Output the [X, Y] coordinate of the center of the cell containing the given text.  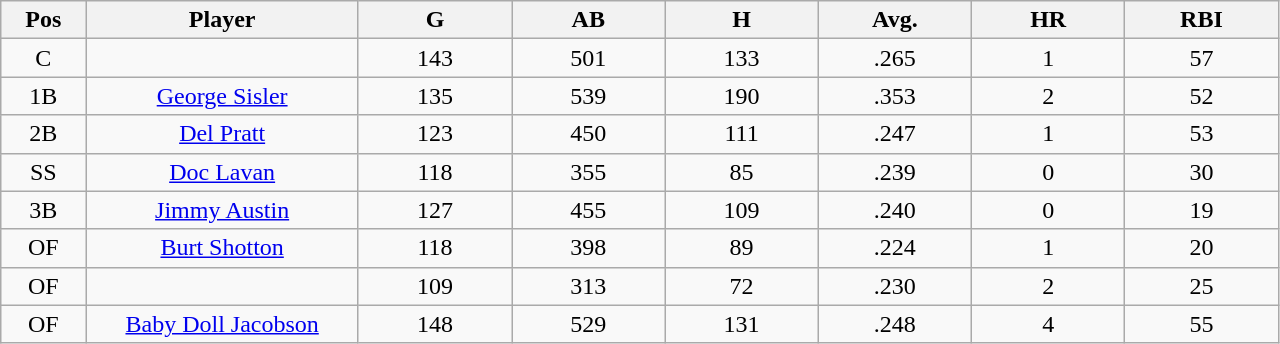
Player [222, 20]
127 [434, 210]
131 [742, 324]
.247 [894, 134]
501 [588, 58]
1B [44, 96]
143 [434, 58]
Avg. [894, 20]
.353 [894, 96]
2B [44, 134]
25 [1202, 286]
123 [434, 134]
85 [742, 172]
4 [1048, 324]
Pos [44, 20]
52 [1202, 96]
C [44, 58]
53 [1202, 134]
RBI [1202, 20]
19 [1202, 210]
.239 [894, 172]
HR [1048, 20]
.248 [894, 324]
.265 [894, 58]
George Sisler [222, 96]
AB [588, 20]
30 [1202, 172]
455 [588, 210]
3B [44, 210]
20 [1202, 248]
55 [1202, 324]
450 [588, 134]
SS [44, 172]
Doc Lavan [222, 172]
.224 [894, 248]
190 [742, 96]
72 [742, 286]
.230 [894, 286]
Baby Doll Jacobson [222, 324]
111 [742, 134]
135 [434, 96]
G [434, 20]
.240 [894, 210]
57 [1202, 58]
H [742, 20]
355 [588, 172]
148 [434, 324]
89 [742, 248]
539 [588, 96]
529 [588, 324]
313 [588, 286]
Burt Shotton [222, 248]
Del Pratt [222, 134]
Jimmy Austin [222, 210]
133 [742, 58]
398 [588, 248]
